Locate the cell with the specified text and output its [X, Y] center coordinate. 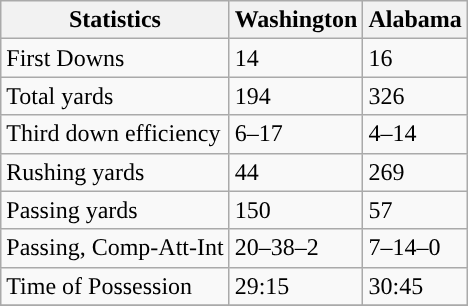
7–14–0 [415, 248]
4–14 [415, 134]
Total yards [115, 96]
6–17 [296, 134]
Passing yards [115, 210]
194 [296, 96]
Alabama [415, 20]
Statistics [115, 20]
Rushing yards [115, 172]
Third down efficiency [115, 134]
326 [415, 96]
16 [415, 58]
29:15 [296, 286]
14 [296, 58]
Time of Possession [115, 286]
20–38–2 [296, 248]
150 [296, 210]
Washington [296, 20]
First Downs [115, 58]
30:45 [415, 286]
Passing, Comp-Att-Int [115, 248]
44 [296, 172]
57 [415, 210]
269 [415, 172]
